Provide the (X, Y) coordinate of the cell's center where the given text is located.  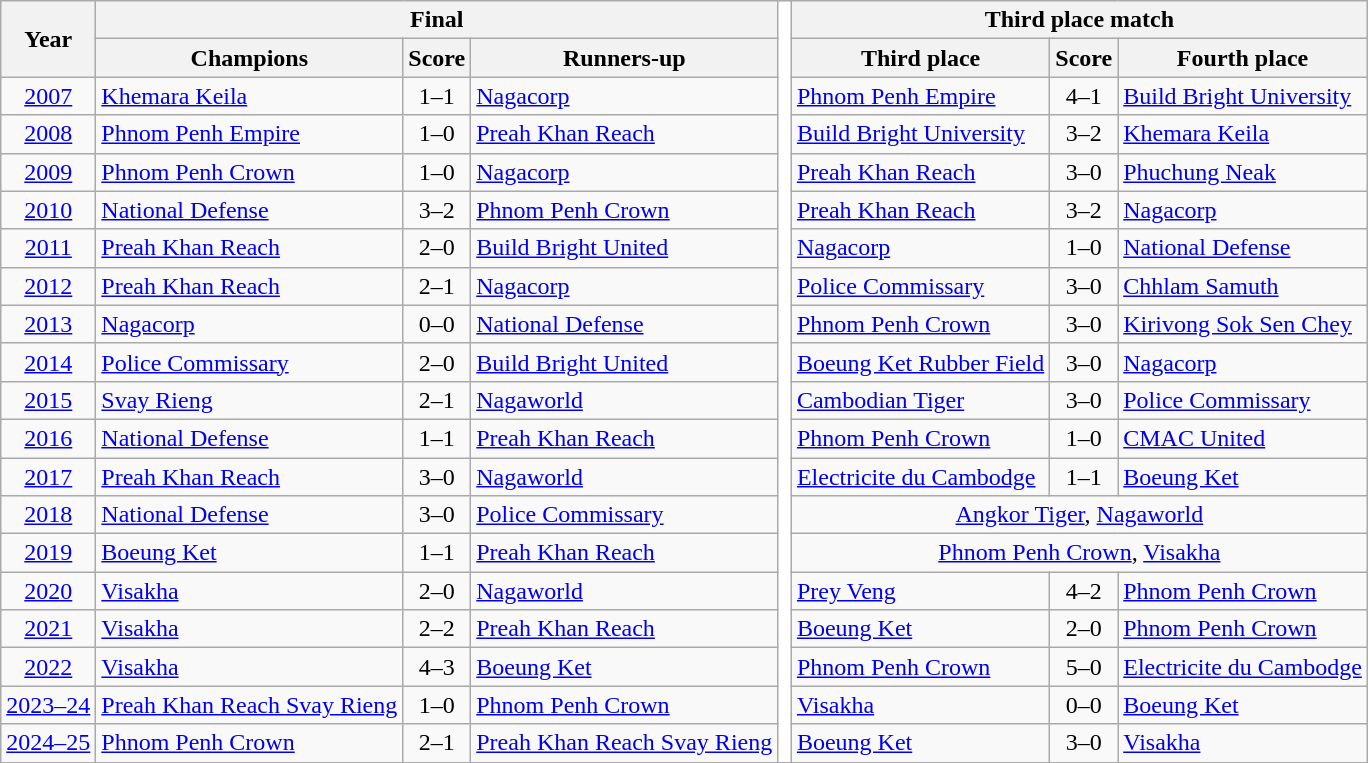
2010 (48, 210)
Phuchung Neak (1243, 172)
2014 (48, 362)
2020 (48, 591)
Fourth place (1243, 58)
2024–25 (48, 743)
2021 (48, 629)
2012 (48, 286)
2017 (48, 477)
4–3 (437, 667)
Svay Rieng (250, 400)
Third place (920, 58)
2015 (48, 400)
Final (437, 20)
2023–24 (48, 705)
Kirivong Sok Sen Chey (1243, 324)
Cambodian Tiger (920, 400)
2018 (48, 515)
2–2 (437, 629)
2013 (48, 324)
Chhlam Samuth (1243, 286)
Phnom Penh Crown, Visakha (1079, 553)
CMAC United (1243, 438)
Prey Veng (920, 591)
5–0 (1084, 667)
Runners-up (624, 58)
2011 (48, 248)
Champions (250, 58)
4–1 (1084, 96)
Third place match (1079, 20)
Year (48, 39)
2008 (48, 134)
2016 (48, 438)
2022 (48, 667)
2007 (48, 96)
4–2 (1084, 591)
Angkor Tiger, Nagaworld (1079, 515)
2019 (48, 553)
2009 (48, 172)
Boeung Ket Rubber Field (920, 362)
